Scan for the cell matching the given text and deliver its (X, Y) coordinate at center. 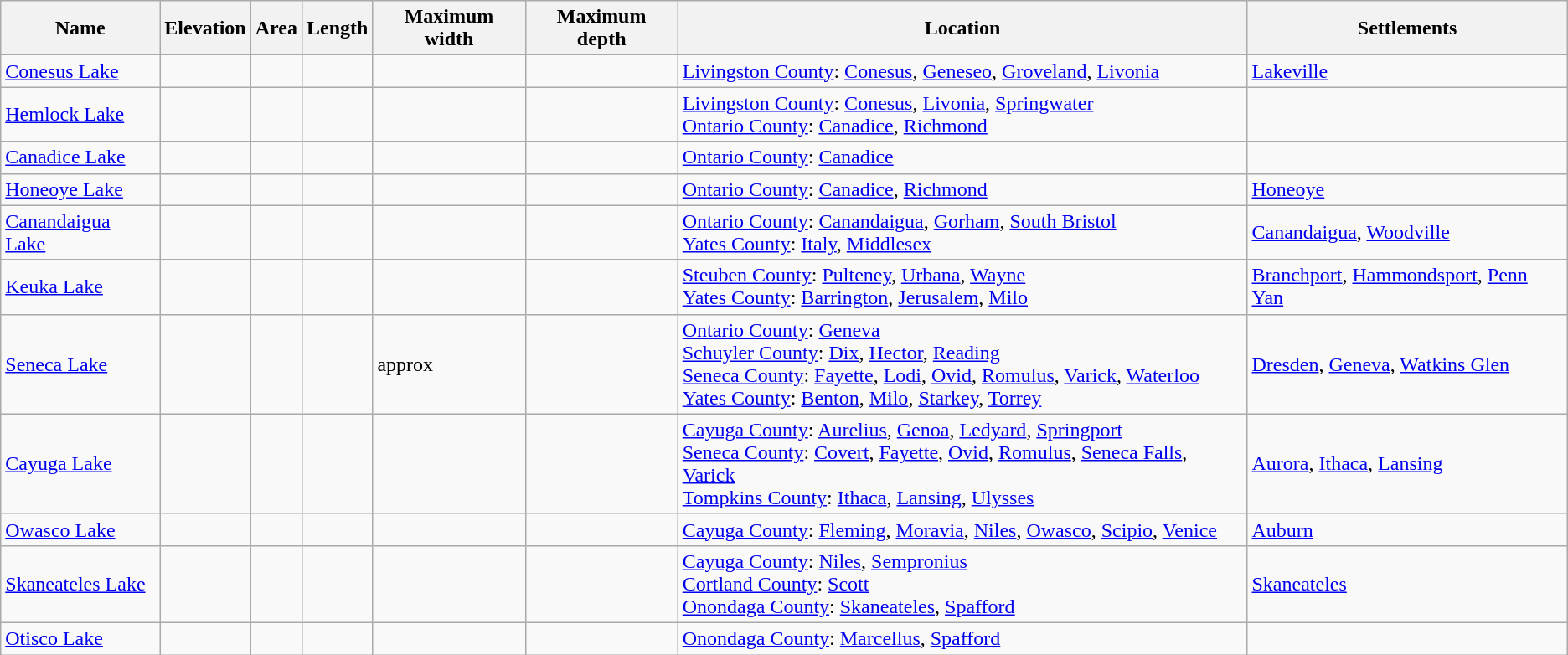
Auburn (1407, 529)
Hemlock Lake (80, 114)
Otisco Lake (80, 638)
Steuben County: Pulteney, Urbana, WayneYates County: Barrington, Jerusalem, Milo (962, 286)
Livingston County: Conesus, Geneseo, Groveland, Livonia (962, 71)
Honeoye Lake (80, 189)
Cayuga County: Niles, SemproniusCortland County: ScottOnondaga County: Skaneateles, Spafford (962, 584)
Location (962, 28)
Skaneateles (1407, 584)
Dresden, Geneva, Watkins Glen (1407, 364)
Seneca Lake (80, 364)
Canandaigua Lake (80, 233)
Skaneateles Lake (80, 584)
Canadice Lake (80, 157)
Ontario County: Canandaigua, Gorham, South BristolYates County: Italy, Middlesex (962, 233)
Aurora, Ithaca, Lansing (1407, 464)
Owasco Lake (80, 529)
Maximum width (449, 28)
Maximum depth (601, 28)
Cayuga County: Fleming, Moravia, Niles, Owasco, Scipio, Venice (962, 529)
Settlements (1407, 28)
Elevation (205, 28)
Branchport, Hammondsport, Penn Yan (1407, 286)
Canandaigua, Woodville (1407, 233)
Cayuga Lake (80, 464)
Livingston County: Conesus, Livonia, SpringwaterOntario County: Canadice, Richmond (962, 114)
approx (449, 364)
Length (337, 28)
Area (276, 28)
Ontario County: Canadice, Richmond (962, 189)
Onondaga County: Marcellus, Spafford (962, 638)
Conesus Lake (80, 71)
Keuka Lake (80, 286)
Honeoye (1407, 189)
Lakeville (1407, 71)
Name (80, 28)
Ontario County: Canadice (962, 157)
